Return the (x, y) coordinate for the center point of the cell that contains the specified text.  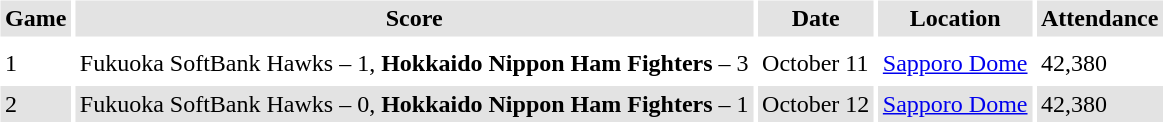
October 11 (816, 64)
Game (35, 18)
Date (816, 18)
October 12 (816, 104)
Attendance (1100, 18)
Location (955, 18)
Fukuoka SoftBank Hawks – 0, Hokkaido Nippon Ham Fighters – 1 (414, 104)
1 (35, 64)
2 (35, 104)
Score (414, 18)
Fukuoka SoftBank Hawks – 1, Hokkaido Nippon Ham Fighters – 3 (414, 64)
